Return [X, Y] of the center of cell containing provided text 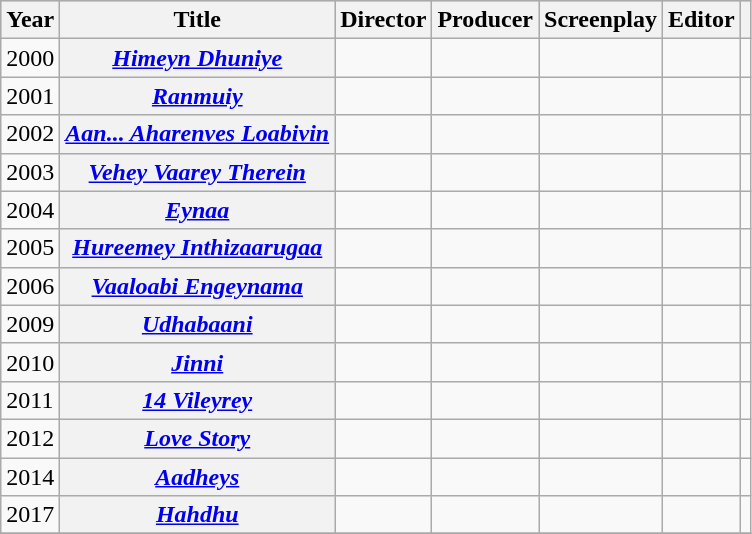
2004 [30, 210]
14 Vileyrey [198, 400]
Ranmuiy [198, 96]
Hureemey Inthizaarugaa [198, 248]
Producer [486, 20]
Hahdhu [198, 515]
Vaaloabi Engeynama [198, 286]
Jinni [198, 362]
Director [384, 20]
2017 [30, 515]
2002 [30, 134]
Himeyn Dhuniye [198, 58]
2000 [30, 58]
2005 [30, 248]
Aan... Aharenves Loabivin [198, 134]
Eynaa [198, 210]
2012 [30, 438]
2010 [30, 362]
2009 [30, 324]
Title [198, 20]
Udhabaani [198, 324]
Vehey Vaarey Therein [198, 172]
2001 [30, 96]
Screenplay [601, 20]
Year [30, 20]
2006 [30, 286]
Aadheys [198, 477]
2003 [30, 172]
Love Story [198, 438]
2011 [30, 400]
2014 [30, 477]
Editor [701, 20]
